Provide the [X, Y] coordinate of the cell's center where the given text is located.  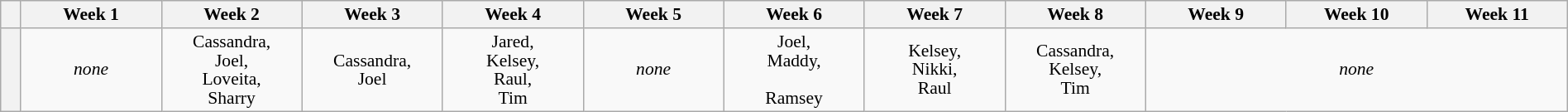
Joel, Maddy,Ramsey [794, 70]
Week 6 [794, 15]
Cassandra,Joel,Loveita,Sharry [232, 70]
Week 2 [232, 15]
Week 11 [1497, 15]
Cassandra,Joel [372, 70]
Week 10 [1356, 15]
Week 5 [653, 15]
Week 8 [1075, 15]
Cassandra,Kelsey, Tim [1075, 70]
Kelsey, Nikki, Raul [935, 70]
Week 1 [91, 15]
Week 3 [372, 15]
Week 9 [1216, 15]
Jared,Kelsey,Raul,Tim [513, 70]
Week 4 [513, 15]
Week 7 [935, 15]
